Locate the cell with the specified text and output its [X, Y] center coordinate. 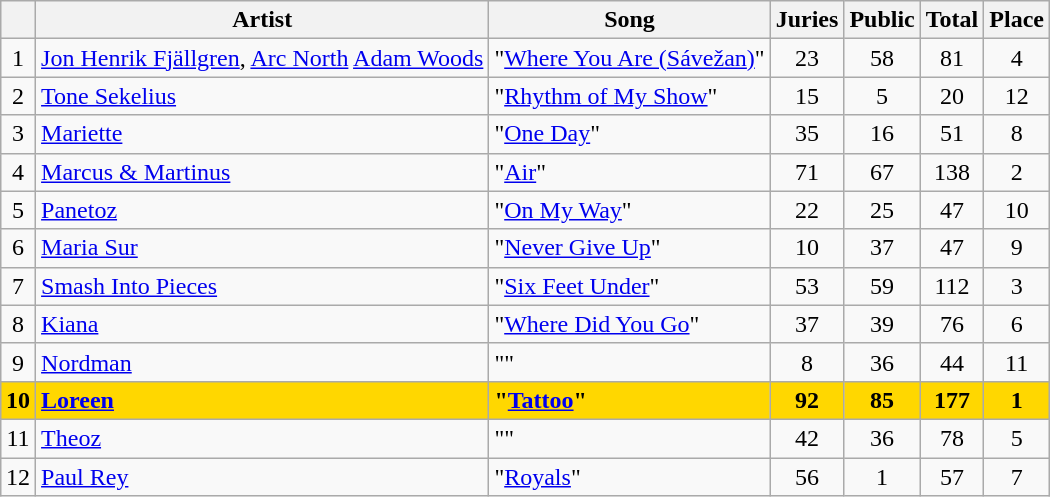
15 [807, 96]
51 [952, 134]
Place [1017, 20]
"Never Give Up" [630, 248]
Theoz [262, 438]
"Where You Are (Sávežan)" [630, 58]
35 [807, 134]
20 [952, 96]
Panetoz [262, 210]
"On My Way" [630, 210]
42 [807, 438]
44 [952, 362]
85 [882, 400]
Total [952, 20]
Juries [807, 20]
57 [952, 477]
76 [952, 324]
Song [630, 20]
"Rhythm of My Show" [630, 96]
"One Day" [630, 134]
58 [882, 58]
Tone Sekelius [262, 96]
67 [882, 172]
112 [952, 286]
53 [807, 286]
Nordman [262, 362]
"Six Feet Under" [630, 286]
25 [882, 210]
39 [882, 324]
Paul Rey [262, 477]
22 [807, 210]
138 [952, 172]
Loreen [262, 400]
16 [882, 134]
Artist [262, 20]
23 [807, 58]
Marcus & Martinus [262, 172]
"Where Did You Go" [630, 324]
92 [807, 400]
81 [952, 58]
Smash Into Pieces [262, 286]
59 [882, 286]
Kiana [262, 324]
"Tattoo" [630, 400]
Jon Henrik Fjällgren, Arc North Adam Woods [262, 58]
78 [952, 438]
Mariette [262, 134]
Maria Sur [262, 248]
177 [952, 400]
56 [807, 477]
"Royals" [630, 477]
Public [882, 20]
71 [807, 172]
"Air" [630, 172]
